Output the [X, Y] coordinate of the center of the cell containing the given text.  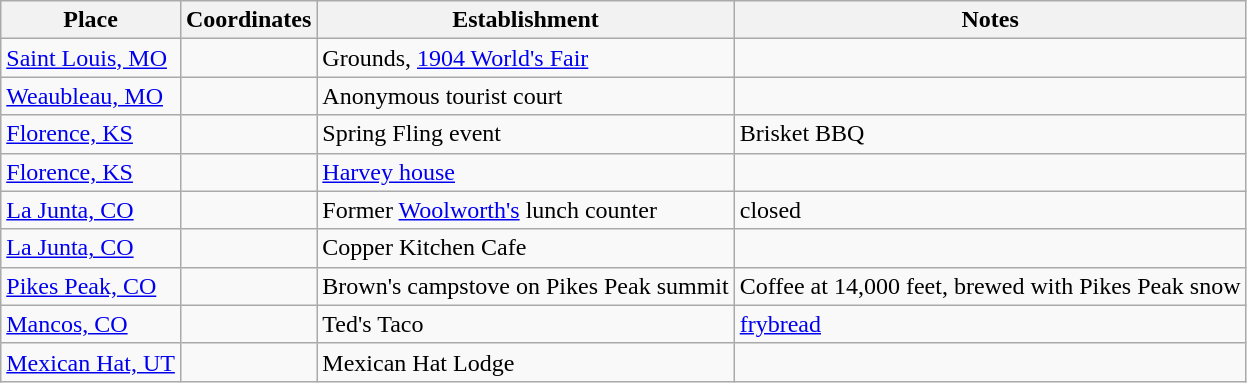
Mexican Hat, UT [91, 362]
Mexican Hat Lodge [526, 362]
Saint Louis, MO [91, 58]
Spring Fling event [526, 134]
Notes [990, 20]
Harvey house [526, 172]
Establishment [526, 20]
Coffee at 14,000 feet, brewed with Pikes Peak snow [990, 286]
Grounds, 1904 World's Fair [526, 58]
closed [990, 210]
Former Woolworth's lunch counter [526, 210]
Ted's Taco [526, 324]
Anonymous tourist court [526, 96]
Place [91, 20]
Brisket BBQ [990, 134]
Mancos, CO [91, 324]
Brown's campstove on Pikes Peak summit [526, 286]
Pikes Peak, CO [91, 286]
Weaubleau, MO [91, 96]
Copper Kitchen Cafe [526, 248]
frybread [990, 324]
Coordinates [248, 20]
